Capture the cell that displays the provided text and extract its [X, Y] central coordinate. 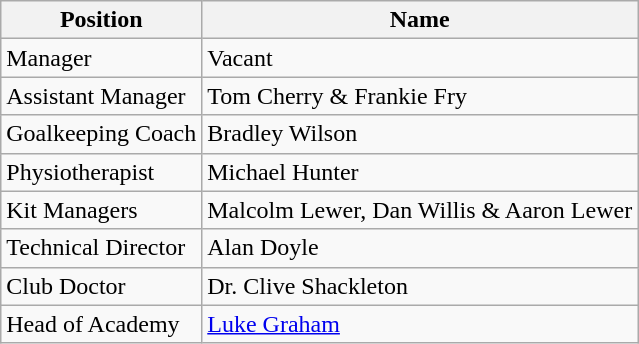
Technical Director [102, 248]
Manager [102, 58]
Position [102, 20]
Assistant Manager [102, 96]
Vacant [420, 58]
Tom Cherry & Frankie Fry [420, 96]
Malcolm Lewer, Dan Willis & Aaron Lewer [420, 210]
Physiotherapist [102, 172]
Goalkeeping Coach [102, 134]
Head of Academy [102, 324]
Michael Hunter [420, 172]
Dr. Clive Shackleton [420, 286]
Alan Doyle [420, 248]
Club Doctor [102, 286]
Luke Graham [420, 324]
Kit Managers [102, 210]
Bradley Wilson [420, 134]
Name [420, 20]
